Find where the given text appears and provide that cell's center as [X, Y] coordinate. 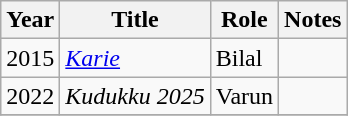
Notes [313, 20]
Bilal [244, 58]
2015 [30, 58]
Varun [244, 96]
Year [30, 20]
Role [244, 20]
2022 [30, 96]
Karie [135, 58]
Kudukku 2025 [135, 96]
Title [135, 20]
